Find where the given text appears and provide that cell's center as (x, y) coordinate. 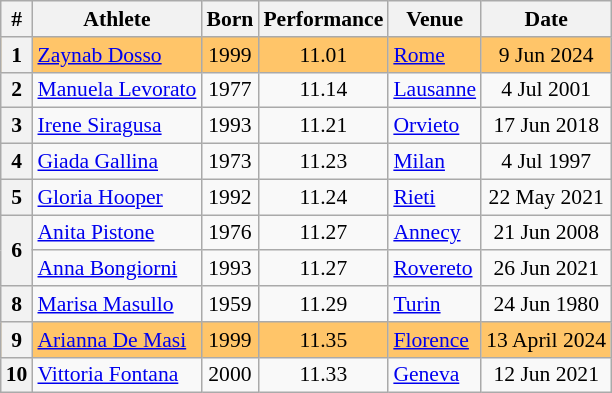
Anita Pistone (116, 233)
11.35 (323, 340)
Venue (434, 19)
Athlete (116, 19)
4 (17, 162)
Geneva (434, 375)
4 Jul 2001 (546, 90)
22 May 2021 (546, 197)
12 Jun 2021 (546, 375)
24 Jun 1980 (546, 304)
1973 (230, 162)
21 Jun 2008 (546, 233)
Vittoria Fontana (116, 375)
Milan (434, 162)
26 Jun 2021 (546, 269)
6 (17, 250)
1992 (230, 197)
4 Jul 1997 (546, 162)
Rome (434, 55)
Date (546, 19)
17 Jun 2018 (546, 126)
Irene Siragusa (116, 126)
Florence (434, 340)
1977 (230, 90)
Gloria Hooper (116, 197)
3 (17, 126)
1 (17, 55)
1959 (230, 304)
# (17, 19)
Marisa Masullo (116, 304)
Giada Gallina (116, 162)
11.01 (323, 55)
Manuela Levorato (116, 90)
11.14 (323, 90)
Annecy (434, 233)
13 April 2024 (546, 340)
9 (17, 340)
11.29 (323, 304)
11.24 (323, 197)
Rieti (434, 197)
Anna Bongiorni (116, 269)
Arianna De Masi (116, 340)
Lausanne (434, 90)
9 Jun 2024 (546, 55)
11.33 (323, 375)
10 (17, 375)
Orvieto (434, 126)
Born (230, 19)
1976 (230, 233)
8 (17, 304)
Performance (323, 19)
11.21 (323, 126)
2000 (230, 375)
Turin (434, 304)
5 (17, 197)
Rovereto (434, 269)
11.23 (323, 162)
2 (17, 90)
Zaynab Dosso (116, 55)
